Pinpoint the cell where the given text exists, returning its (x, y) midpoint coordinate. 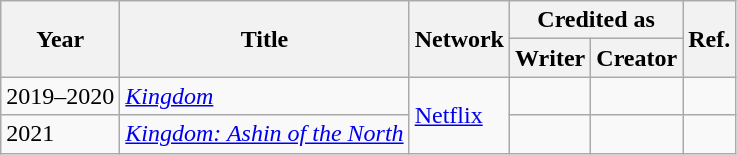
2021 (60, 134)
Credited as (596, 20)
Network (459, 39)
Title (264, 39)
Year (60, 39)
Writer (550, 58)
Ref. (710, 39)
Netflix (459, 115)
Kingdom: Ashin of the North (264, 134)
Creator (637, 58)
2019–2020 (60, 96)
Kingdom (264, 96)
